From the cell containing the given text, extract its center point as [X, Y] coordinate. 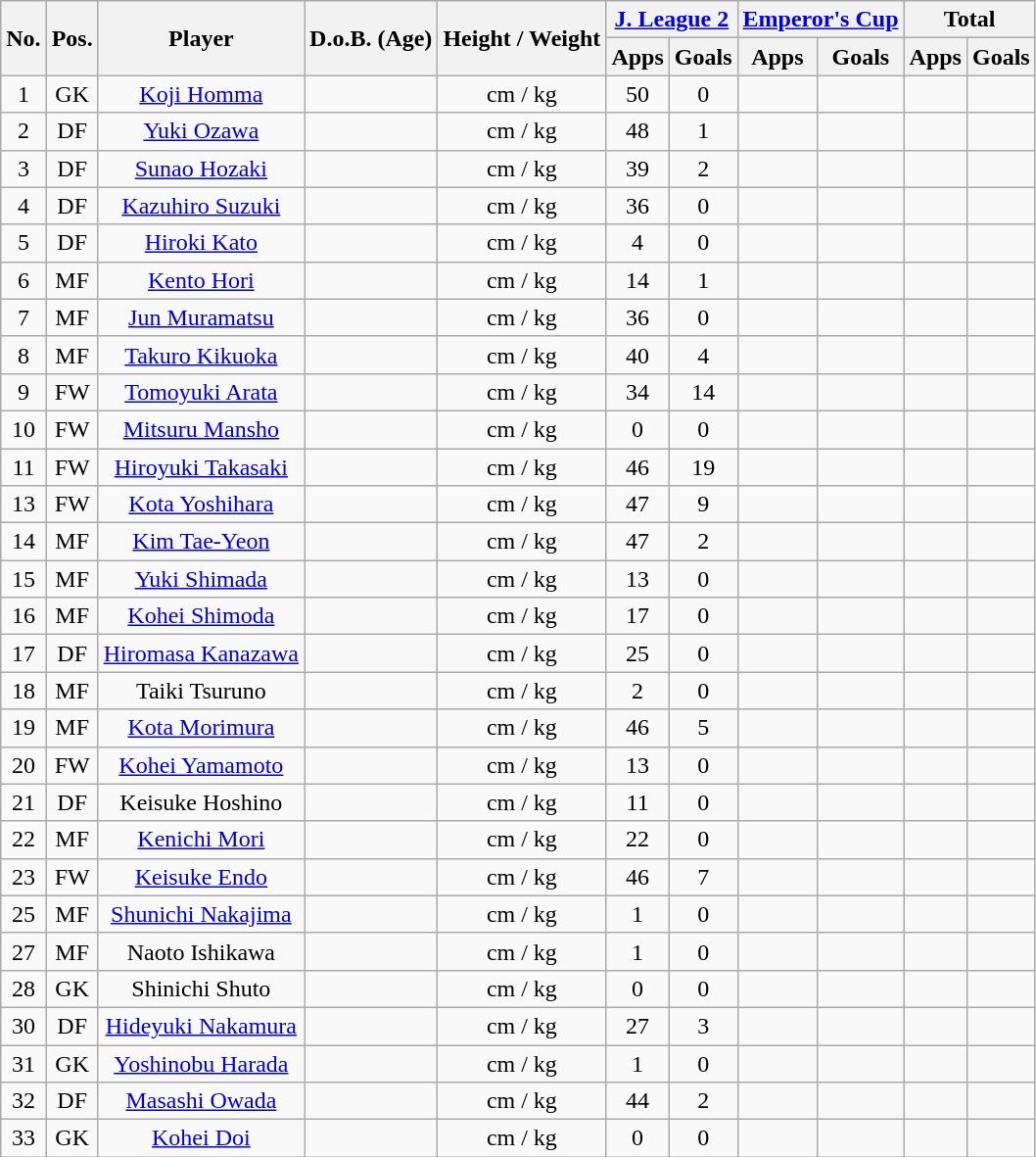
Kohei Shimoda [201, 616]
Height / Weight [522, 38]
Kim Tae-Yeon [201, 542]
Koji Homma [201, 94]
Kenichi Mori [201, 840]
10 [24, 429]
Total [969, 20]
Pos. [72, 38]
Yuki Shimada [201, 579]
Hiroyuki Takasaki [201, 467]
21 [24, 802]
Hiromasa Kanazawa [201, 653]
Keisuke Endo [201, 877]
No. [24, 38]
28 [24, 988]
6 [24, 280]
Naoto Ishikawa [201, 951]
8 [24, 355]
Hideyuki Nakamura [201, 1026]
Tomoyuki Arata [201, 392]
Jun Muramatsu [201, 317]
Sunao Hozaki [201, 169]
30 [24, 1026]
Player [201, 38]
Takuro Kikuoka [201, 355]
44 [637, 1101]
Yoshinobu Harada [201, 1063]
50 [637, 94]
Kota Morimura [201, 728]
Taiki Tsuruno [201, 691]
Mitsuru Mansho [201, 429]
Shinichi Shuto [201, 988]
32 [24, 1101]
Kento Hori [201, 280]
Kohei Yamamoto [201, 765]
15 [24, 579]
23 [24, 877]
D.o.B. (Age) [371, 38]
Masashi Owada [201, 1101]
34 [637, 392]
33 [24, 1138]
18 [24, 691]
40 [637, 355]
Keisuke Hoshino [201, 802]
39 [637, 169]
Kazuhiro Suzuki [201, 206]
31 [24, 1063]
Yuki Ozawa [201, 131]
Emperor's Cup [821, 20]
J. League 2 [672, 20]
Kohei Doi [201, 1138]
20 [24, 765]
48 [637, 131]
Shunichi Nakajima [201, 914]
Kota Yoshihara [201, 505]
16 [24, 616]
Hiroki Kato [201, 243]
